Output the (X, Y) coordinate of the center of the cell containing the given text.  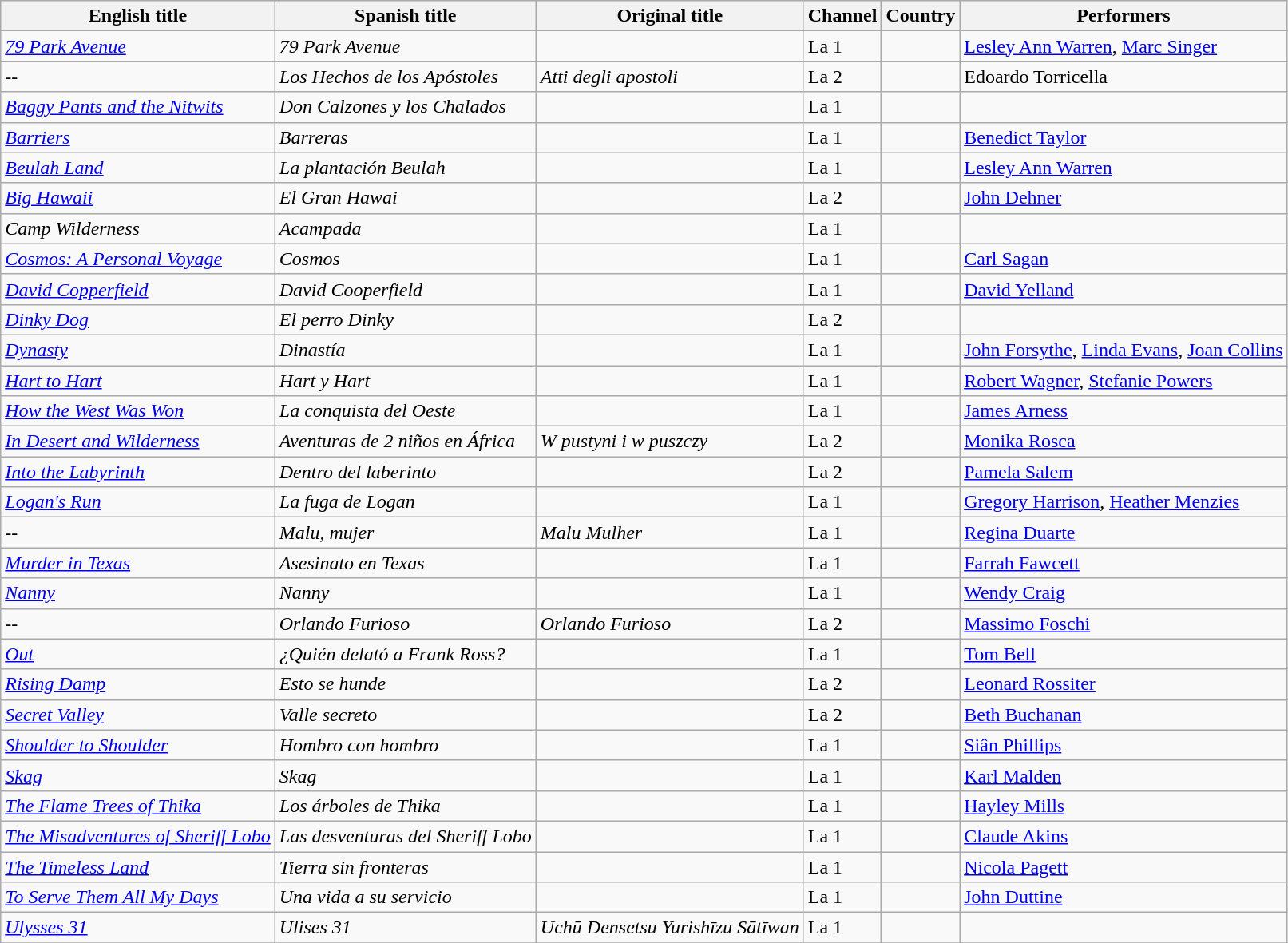
Los Hechos de los Apóstoles (406, 77)
The Timeless Land (138, 866)
Edoardo Torricella (1124, 77)
W pustyni i w puszczy (669, 442)
In Desert and Wilderness (138, 442)
Nicola Pagett (1124, 866)
Atti degli apostoli (669, 77)
David Cooperfield (406, 289)
Cosmos: A Personal Voyage (138, 259)
Into the Labyrinth (138, 472)
Pamela Salem (1124, 472)
The Flame Trees of Thika (138, 806)
La fuga de Logan (406, 502)
Esto se hunde (406, 684)
How the West Was Won (138, 411)
Rising Damp (138, 684)
Country (921, 16)
Regina Duarte (1124, 533)
Secret Valley (138, 715)
Original title (669, 16)
Hayley Mills (1124, 806)
Dynasty (138, 350)
To Serve Them All My Days (138, 897)
John Duttine (1124, 897)
Beulah Land (138, 168)
Los árboles de Thika (406, 806)
Murder in Texas (138, 563)
Massimo Foschi (1124, 624)
Robert Wagner, Stefanie Powers (1124, 381)
Hart to Hart (138, 381)
Wendy Craig (1124, 593)
Malu, mujer (406, 533)
Barriers (138, 137)
¿Quién delató a Frank Ross? (406, 654)
El perro Dinky (406, 319)
Performers (1124, 16)
Cosmos (406, 259)
Gregory Harrison, Heather Menzies (1124, 502)
Out (138, 654)
Benedict Taylor (1124, 137)
Dentro del laberinto (406, 472)
Don Calzones y los Chalados (406, 107)
Ulysses 31 (138, 928)
James Arness (1124, 411)
Shoulder to Shoulder (138, 745)
Claude Akins (1124, 836)
English title (138, 16)
Monika Rosca (1124, 442)
Logan's Run (138, 502)
Baggy Pants and the Nitwits (138, 107)
Carl Sagan (1124, 259)
Camp Wilderness (138, 228)
Tierra sin fronteras (406, 866)
Lesley Ann Warren, Marc Singer (1124, 46)
Hombro con hombro (406, 745)
Lesley Ann Warren (1124, 168)
Channel (842, 16)
Acampada (406, 228)
Malu Mulher (669, 533)
La conquista del Oeste (406, 411)
David Yelland (1124, 289)
Beth Buchanan (1124, 715)
Las desventuras del Sheriff Lobo (406, 836)
John Dehner (1124, 198)
Ulises 31 (406, 928)
Aventuras de 2 niños en África (406, 442)
Asesinato en Texas (406, 563)
Tom Bell (1124, 654)
John Forsythe, Linda Evans, Joan Collins (1124, 350)
Farrah Fawcett (1124, 563)
Dinastía (406, 350)
Siân Phillips (1124, 745)
The Misadventures of Sheriff Lobo (138, 836)
Uchū Densetsu Yurishīzu Sātīwan (669, 928)
El Gran Hawai (406, 198)
Dinky Dog (138, 319)
Big Hawaii (138, 198)
Una vida a su servicio (406, 897)
La plantación Beulah (406, 168)
Hart y Hart (406, 381)
David Copperfield (138, 289)
Valle secreto (406, 715)
Karl Malden (1124, 775)
Spanish title (406, 16)
Leonard Rossiter (1124, 684)
Barreras (406, 137)
